Capture the cell that displays the provided text and extract its [x, y] central coordinate. 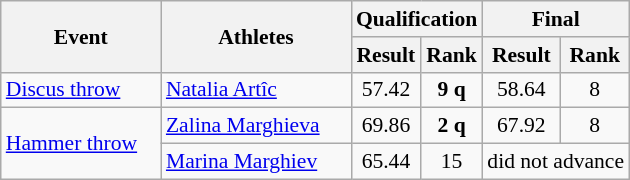
Marina Marghiev [256, 162]
Discus throw [81, 90]
58.64 [521, 90]
69.86 [386, 126]
Final [556, 19]
Qualification [416, 19]
Zalina Marghieva [256, 126]
Event [81, 36]
Athletes [256, 36]
9 q [452, 90]
did not advance [556, 162]
Hammer throw [81, 144]
15 [452, 162]
67.92 [521, 126]
57.42 [386, 90]
65.44 [386, 162]
Natalia Artîc [256, 90]
2 q [452, 126]
